Extract the (X, Y) coordinate from the center of the cell holding the provided text.  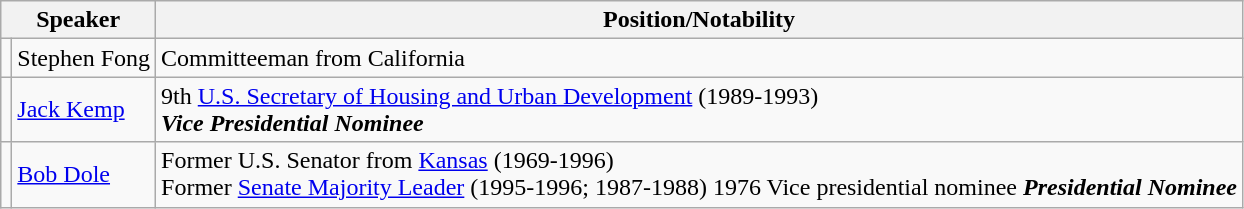
Committeeman from California (700, 58)
Jack Kemp (84, 110)
Position/Notability (700, 20)
Bob Dole (84, 174)
Former U.S. Senator from Kansas (1969-1996)Former Senate Majority Leader (1995-1996; 1987-1988) 1976 Vice presidential nominee Presidential Nominee (700, 174)
Stephen Fong (84, 58)
Speaker (78, 20)
9th U.S. Secretary of Housing and Urban Development (1989-1993)Vice Presidential Nominee (700, 110)
